Locate the cell with the specified text and output its (x, y) center coordinate. 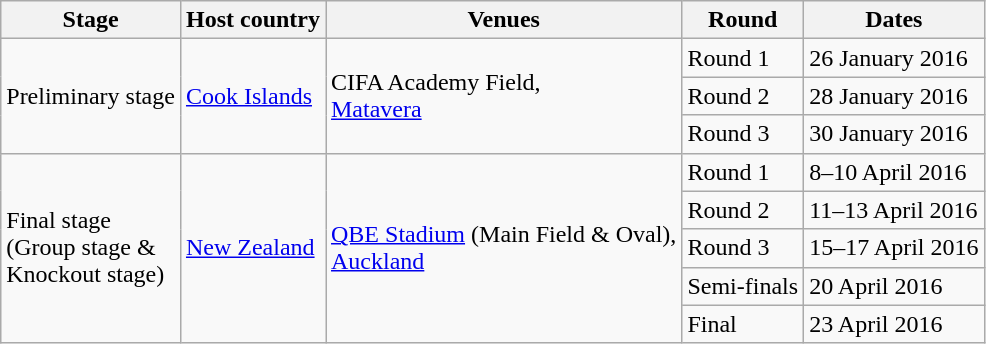
26 January 2016 (894, 58)
Venues (504, 20)
15–17 April 2016 (894, 248)
Preliminary stage (91, 96)
Semi-finals (743, 286)
8–10 April 2016 (894, 172)
28 January 2016 (894, 96)
Cook Islands (252, 96)
11–13 April 2016 (894, 210)
QBE Stadium (Main Field & Oval),Auckland (504, 248)
CIFA Academy Field,Matavera (504, 96)
Host country (252, 20)
20 April 2016 (894, 286)
Final (743, 324)
Round (743, 20)
Stage (91, 20)
23 April 2016 (894, 324)
30 January 2016 (894, 134)
Dates (894, 20)
Final stage(Group stage &Knockout stage) (91, 248)
New Zealand (252, 248)
